Return (X, Y) of the center of cell containing provided text 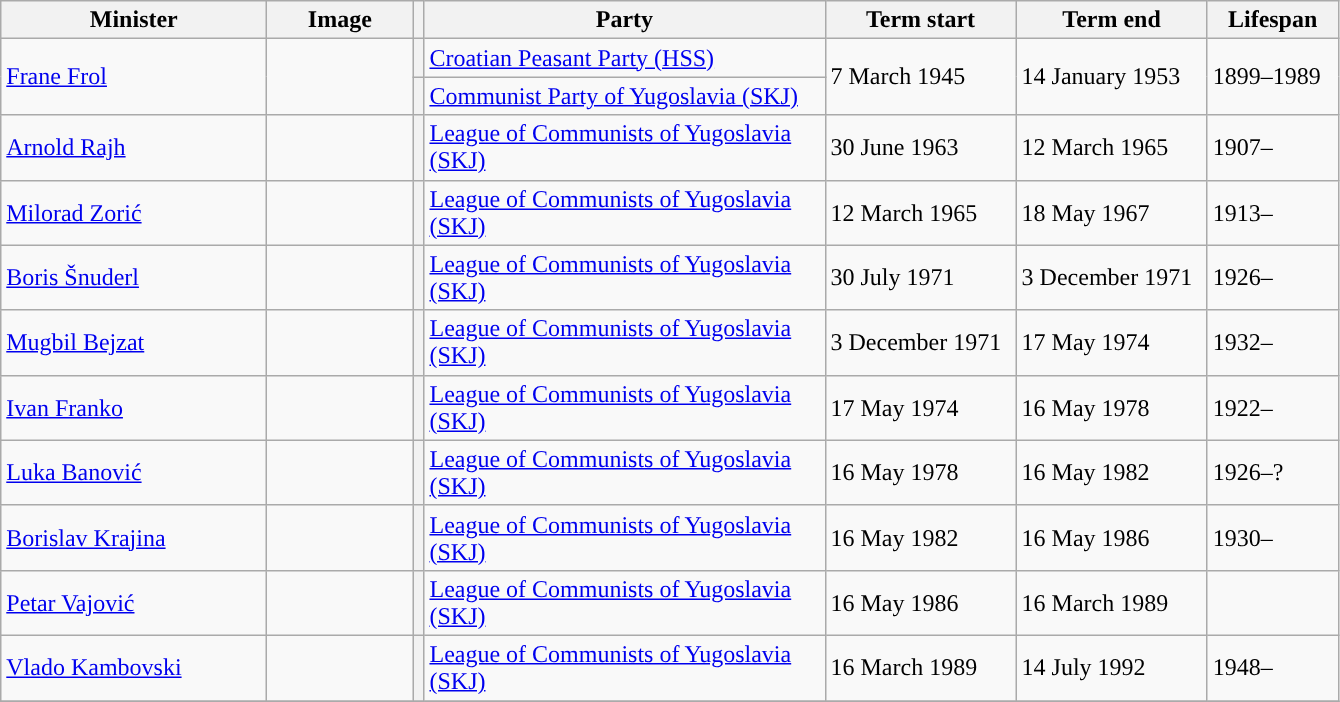
1926– (1272, 278)
1922– (1272, 408)
1932– (1272, 342)
Croatian Peasant Party (HSS) (624, 58)
Minister (134, 20)
Ivan Franko (134, 408)
Party (624, 20)
1926–? (1272, 472)
Mugbil Bejzat (134, 342)
Communist Party of Yugoslavia (SKJ) (624, 96)
Borislav Krajina (134, 538)
Image (340, 20)
Lifespan (1272, 20)
30 June 1963 (920, 148)
30 July 1971 (920, 278)
1899–1989 (1272, 77)
Term start (920, 20)
1948– (1272, 668)
Term end (1112, 20)
Petar Vajović (134, 602)
7 March 1945 (920, 77)
1913– (1272, 212)
Boris Šnuderl (134, 278)
1907– (1272, 148)
14 January 1953 (1112, 77)
Frane Frol (134, 77)
18 May 1967 (1112, 212)
1930– (1272, 538)
Milorad Zorić (134, 212)
Vlado Kambovski (134, 668)
Arnold Rajh (134, 148)
Luka Banović (134, 472)
14 July 1992 (1112, 668)
